Identify which cell holds the provided text, then report its (x, y) central coordinate. 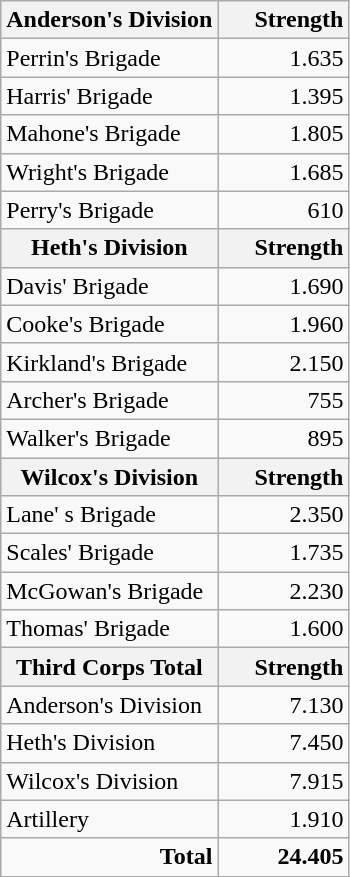
7.450 (284, 743)
1.600 (284, 629)
610 (284, 210)
1.960 (284, 324)
Scales' Brigade (110, 553)
1.635 (284, 58)
Thomas' Brigade (110, 629)
Kirkland's Brigade (110, 362)
755 (284, 400)
Artillery (110, 819)
1.395 (284, 96)
1.690 (284, 286)
Harris' Brigade (110, 96)
1.910 (284, 819)
1.685 (284, 172)
Third Corps Total (110, 667)
Mahone's Brigade (110, 134)
Walker's Brigade (110, 438)
2.150 (284, 362)
Perry's Brigade (110, 210)
2.350 (284, 515)
McGowan's Brigade (110, 591)
Davis' Brigade (110, 286)
1.735 (284, 553)
2.230 (284, 591)
Cooke's Brigade (110, 324)
Archer's Brigade (110, 400)
Lane' s Brigade (110, 515)
Total (110, 857)
24.405 (284, 857)
Perrin's Brigade (110, 58)
7.915 (284, 781)
1.805 (284, 134)
895 (284, 438)
7.130 (284, 705)
Wright's Brigade (110, 172)
